Determine the [X, Y] coordinate at the center of the cell enclosing the given text.  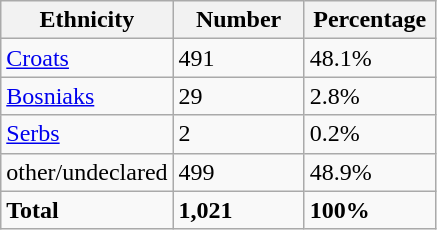
0.2% [370, 134]
48.1% [370, 58]
Number [238, 20]
Croats [87, 58]
Total [87, 210]
100% [370, 210]
Ethnicity [87, 20]
Percentage [370, 20]
48.9% [370, 172]
2 [238, 134]
499 [238, 172]
Serbs [87, 134]
Bosniaks [87, 96]
1,021 [238, 210]
2.8% [370, 96]
29 [238, 96]
491 [238, 58]
other/undeclared [87, 172]
